Provide the [x, y] coordinate of the cell's center where the given text is located.  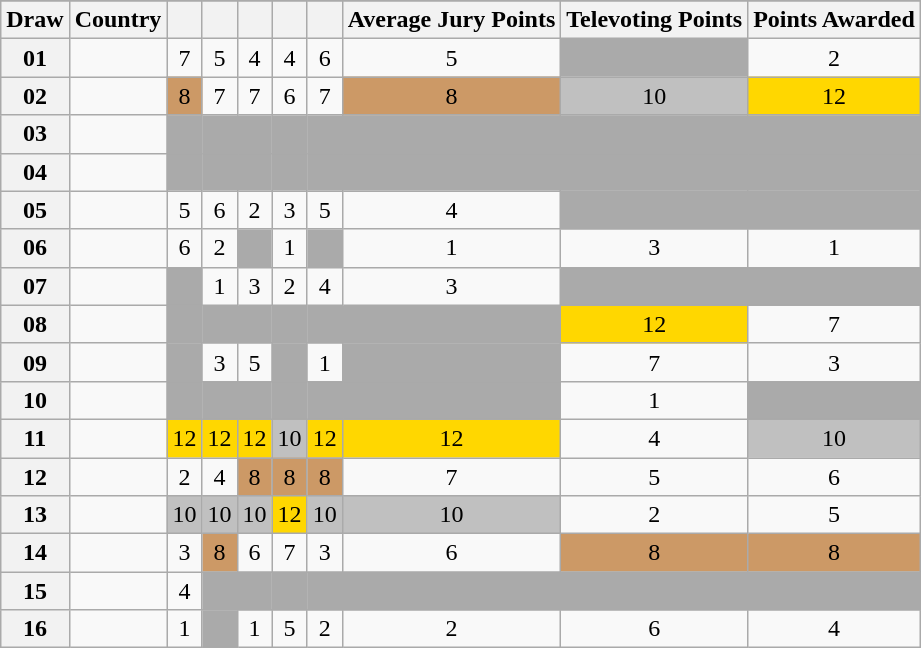
Country [118, 20]
09 [35, 362]
07 [35, 286]
Draw [35, 20]
Televoting Points [654, 20]
05 [35, 210]
Points Awarded [834, 20]
16 [35, 629]
02 [35, 96]
08 [35, 324]
15 [35, 591]
06 [35, 248]
04 [35, 172]
Average Jury Points [452, 20]
01 [35, 58]
11 [35, 438]
13 [35, 515]
14 [35, 553]
03 [35, 134]
